Identify which cell holds the provided text, then report its (x, y) central coordinate. 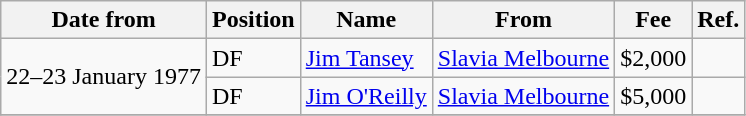
22–23 January 1977 (104, 77)
Fee (654, 20)
Position (253, 20)
$2,000 (654, 58)
Jim O'Reilly (366, 96)
$5,000 (654, 96)
Name (366, 20)
Jim Tansey (366, 58)
Ref. (718, 20)
Date from (104, 20)
From (523, 20)
